Return the [X, Y] coordinate for the center point of the cell that contains the specified text.  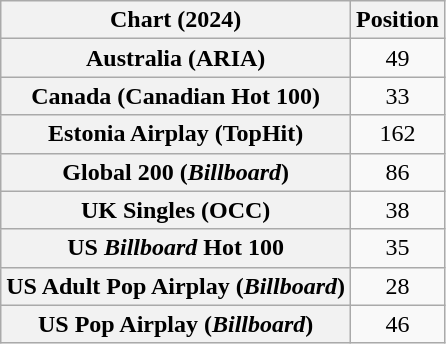
28 [398, 286]
Canada (Canadian Hot 100) [176, 96]
UK Singles (OCC) [176, 210]
33 [398, 96]
35 [398, 248]
US Pop Airplay (Billboard) [176, 324]
162 [398, 134]
Position [398, 20]
38 [398, 210]
46 [398, 324]
86 [398, 172]
Global 200 (Billboard) [176, 172]
Australia (ARIA) [176, 58]
Chart (2024) [176, 20]
US Billboard Hot 100 [176, 248]
US Adult Pop Airplay (Billboard) [176, 286]
Estonia Airplay (TopHit) [176, 134]
49 [398, 58]
